Extract the [X, Y] coordinate from the center of the cell holding the provided text.  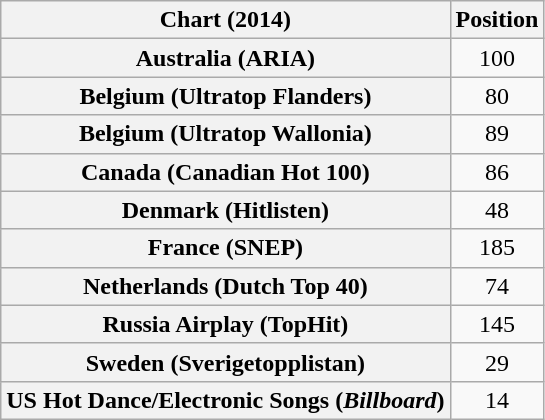
29 [497, 362]
Belgium (Ultratop Flanders) [226, 96]
74 [497, 286]
Chart (2014) [226, 20]
Position [497, 20]
185 [497, 248]
86 [497, 172]
France (SNEP) [226, 248]
48 [497, 210]
Sweden (Sverigetopplistan) [226, 362]
80 [497, 96]
145 [497, 324]
Denmark (Hitlisten) [226, 210]
14 [497, 400]
US Hot Dance/Electronic Songs (Billboard) [226, 400]
Canada (Canadian Hot 100) [226, 172]
Australia (ARIA) [226, 58]
Russia Airplay (TopHit) [226, 324]
89 [497, 134]
Netherlands (Dutch Top 40) [226, 286]
Belgium (Ultratop Wallonia) [226, 134]
100 [497, 58]
